Find where the given text appears and provide that cell's center as [X, Y] coordinate. 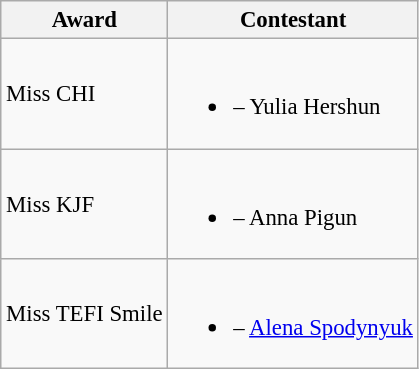
Award [84, 20]
Miss TEFI Smile [84, 314]
Contestant [293, 20]
– Alena Spodynyuk [293, 314]
– Yulia Hershun [293, 94]
Miss CHI [84, 94]
Miss KJF [84, 204]
– Anna Pigun [293, 204]
